Pinpoint the cell where the given text exists, returning its [x, y] midpoint coordinate. 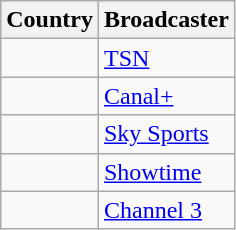
TSN [166, 58]
Channel 3 [166, 210]
Country [50, 20]
Sky Sports [166, 134]
Showtime [166, 172]
Broadcaster [166, 20]
Canal+ [166, 96]
